Scan for the cell matching the given text and deliver its [X, Y] coordinate at center. 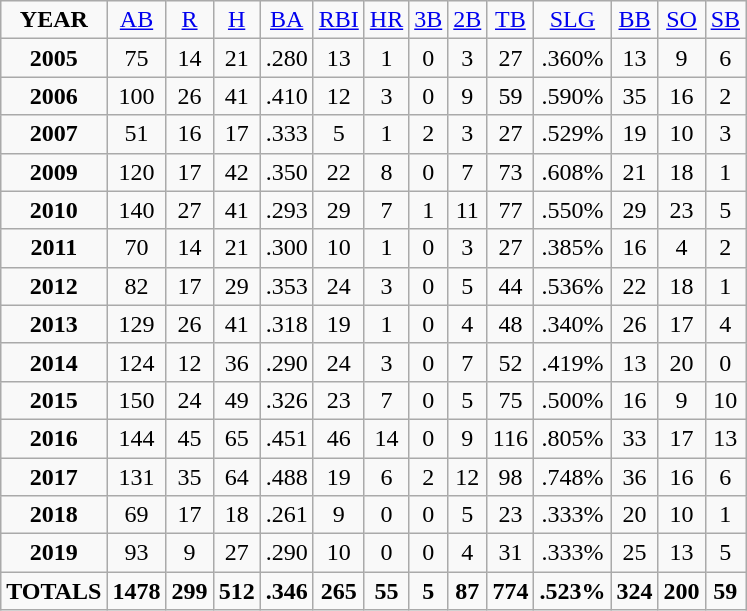
49 [236, 400]
SB [725, 20]
3B [428, 20]
H [236, 20]
11 [468, 210]
48 [510, 324]
2005 [54, 58]
51 [136, 134]
BA [286, 20]
.748% [572, 477]
.261 [286, 515]
98 [510, 477]
2016 [54, 438]
200 [682, 591]
265 [338, 591]
25 [634, 553]
YEAR [54, 20]
TB [510, 20]
116 [510, 438]
2009 [54, 172]
.419% [572, 362]
124 [136, 362]
150 [136, 400]
.293 [286, 210]
.280 [286, 58]
SLG [572, 20]
2014 [54, 362]
45 [190, 438]
31 [510, 553]
.488 [286, 477]
120 [136, 172]
774 [510, 591]
65 [236, 438]
69 [136, 515]
129 [136, 324]
.410 [286, 96]
.350 [286, 172]
64 [236, 477]
2019 [54, 553]
82 [136, 286]
.360% [572, 58]
33 [634, 438]
2011 [54, 248]
.451 [286, 438]
R [190, 20]
.353 [286, 286]
77 [510, 210]
AB [136, 20]
.340% [572, 324]
140 [136, 210]
512 [236, 591]
.300 [286, 248]
131 [136, 477]
.500% [572, 400]
144 [136, 438]
.536% [572, 286]
70 [136, 248]
.318 [286, 324]
87 [468, 591]
73 [510, 172]
2006 [54, 96]
.529% [572, 134]
HR [386, 20]
100 [136, 96]
93 [136, 553]
2010 [54, 210]
SO [682, 20]
42 [236, 172]
2018 [54, 515]
44 [510, 286]
.523% [572, 591]
.805% [572, 438]
.333 [286, 134]
BB [634, 20]
2013 [54, 324]
52 [510, 362]
324 [634, 591]
TOTALS [54, 591]
1478 [136, 591]
2007 [54, 134]
2B [468, 20]
.550% [572, 210]
.346 [286, 591]
2015 [54, 400]
.608% [572, 172]
RBI [338, 20]
46 [338, 438]
2017 [54, 477]
55 [386, 591]
8 [386, 172]
.326 [286, 400]
.385% [572, 248]
299 [190, 591]
.590% [572, 96]
2012 [54, 286]
